Scan for the cell matching the given text and deliver its (X, Y) coordinate at center. 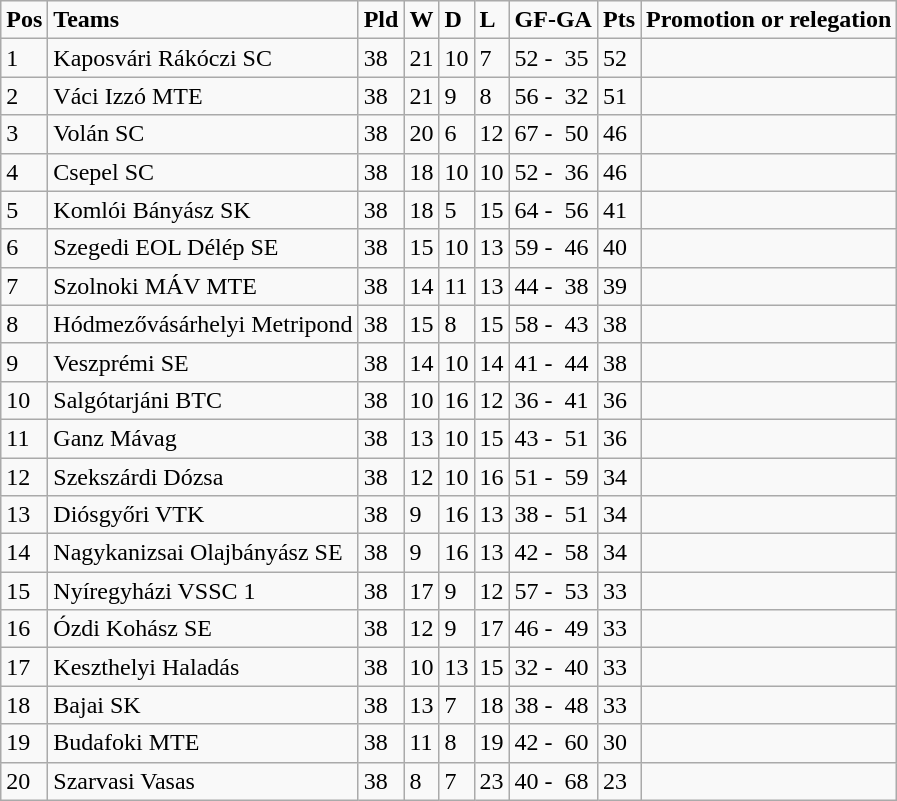
Promotion or relegation (768, 20)
L (492, 20)
W (422, 20)
42 - 58 (553, 553)
Ganz Mávag (203, 438)
D (456, 20)
59 - 46 (553, 248)
4 (24, 172)
41 (618, 210)
Bajai SK (203, 705)
56 - 32 (553, 96)
Ózdi Kohász SE (203, 629)
2 (24, 96)
38 - 48 (553, 705)
Szolnoki MÁV MTE (203, 286)
Pos (24, 20)
Teams (203, 20)
Szegedi EOL Délép SE (203, 248)
39 (618, 286)
57 - 53 (553, 591)
52 - 35 (553, 58)
Nagykanizsai Olajbányász SE (203, 553)
Salgótarjáni BTC (203, 400)
3 (24, 134)
GF-GA (553, 20)
1 (24, 58)
Keszthelyi Haladás (203, 667)
30 (618, 743)
46 - 49 (553, 629)
Hódmezővásárhelyi Metripond (203, 324)
40 - 68 (553, 781)
51 (618, 96)
51 - 59 (553, 477)
42 - 60 (553, 743)
67 - 50 (553, 134)
Csepel SC (203, 172)
Veszprémi SE (203, 362)
40 (618, 248)
32 - 40 (553, 667)
Kaposvári Rákóczi SC (203, 58)
52 (618, 58)
41 - 44 (553, 362)
38 - 51 (553, 515)
36 - 41 (553, 400)
Volán SC (203, 134)
44 - 38 (553, 286)
Szekszárdi Dózsa (203, 477)
58 - 43 (553, 324)
Pts (618, 20)
64 - 56 (553, 210)
Diósgyőri VTK (203, 515)
Budafoki MTE (203, 743)
43 - 51 (553, 438)
Pld (381, 20)
Nyíregyházi VSSC 1 (203, 591)
Komlói Bányász SK (203, 210)
52 - 36 (553, 172)
Szarvasi Vasas (203, 781)
Váci Izzó MTE (203, 96)
